Return the (x, y) coordinate for the center point of the cell that contains the specified text.  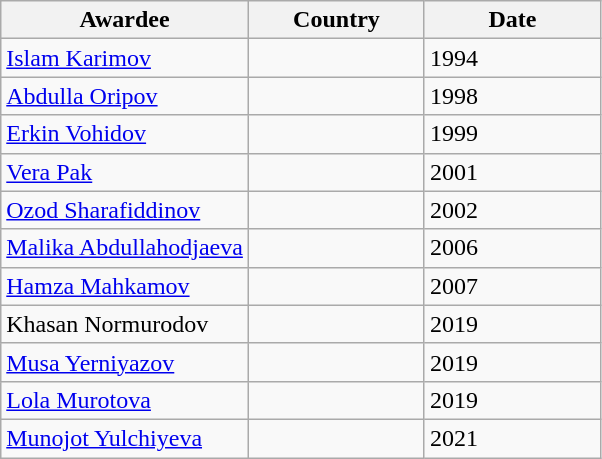
Vera Pak (125, 172)
2002 (512, 210)
Khasan Normurodov (125, 324)
2006 (512, 248)
Musa Yerniyazov (125, 362)
1998 (512, 96)
Malika Abdullahodjaeva (125, 248)
Ozod Sharafiddinov (125, 210)
Erkin Vohidov (125, 134)
2021 (512, 438)
Hamza Mahkamov (125, 286)
1999 (512, 134)
Country (336, 20)
1994 (512, 58)
Munojot Yulchiyeva (125, 438)
Islam Karimov (125, 58)
Lola Murotova (125, 400)
2007 (512, 286)
Awardee (125, 20)
2001 (512, 172)
Date (512, 20)
Abdulla Oripov (125, 96)
